Provide the (X, Y) coordinate of the cell's center where the given text is located.  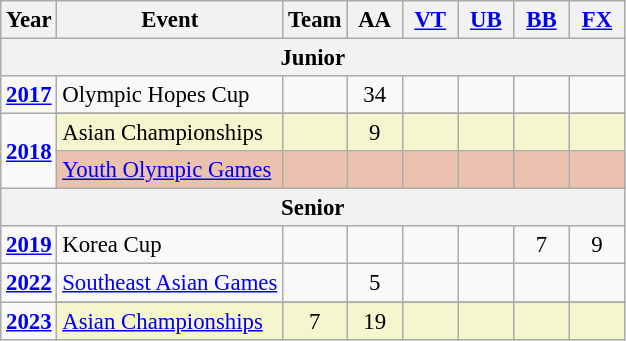
UB (486, 20)
Olympic Hopes Cup (170, 95)
Youth Olympic Games (170, 170)
Event (170, 20)
Junior (313, 58)
19 (375, 321)
2017 (29, 95)
34 (375, 95)
2023 (29, 321)
Team (315, 20)
FX (597, 20)
BB (542, 20)
Senior (313, 208)
2019 (29, 245)
5 (375, 283)
AA (375, 20)
Southeast Asian Games (170, 283)
2018 (29, 152)
Korea Cup (170, 245)
2022 (29, 283)
Year (29, 20)
VT (430, 20)
